Scan for the cell matching the given text and deliver its [x, y] coordinate at center. 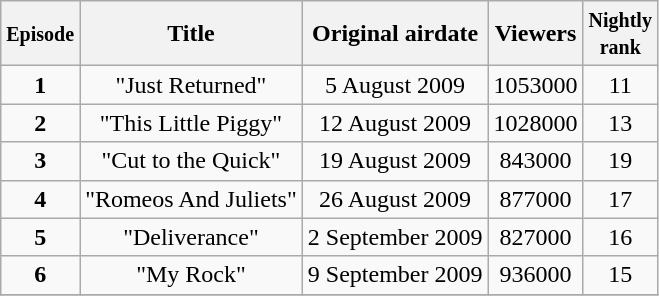
"This Little Piggy" [192, 123]
12 August 2009 [395, 123]
827000 [536, 237]
15 [620, 275]
843000 [536, 161]
9 September 2009 [395, 275]
4 [40, 199]
6 [40, 275]
Nightlyrank [620, 34]
"Cut to the Quick" [192, 161]
Episode [40, 34]
17 [620, 199]
"Romeos And Juliets" [192, 199]
5 [40, 237]
3 [40, 161]
2 September 2009 [395, 237]
Title [192, 34]
1053000 [536, 85]
26 August 2009 [395, 199]
1028000 [536, 123]
"My Rock" [192, 275]
16 [620, 237]
5 August 2009 [395, 85]
19 [620, 161]
"Deliverance" [192, 237]
Viewers [536, 34]
1 [40, 85]
11 [620, 85]
877000 [536, 199]
13 [620, 123]
936000 [536, 275]
"Just Returned" [192, 85]
19 August 2009 [395, 161]
2 [40, 123]
Original airdate [395, 34]
